Identify which cell holds the provided text, then report its (x, y) central coordinate. 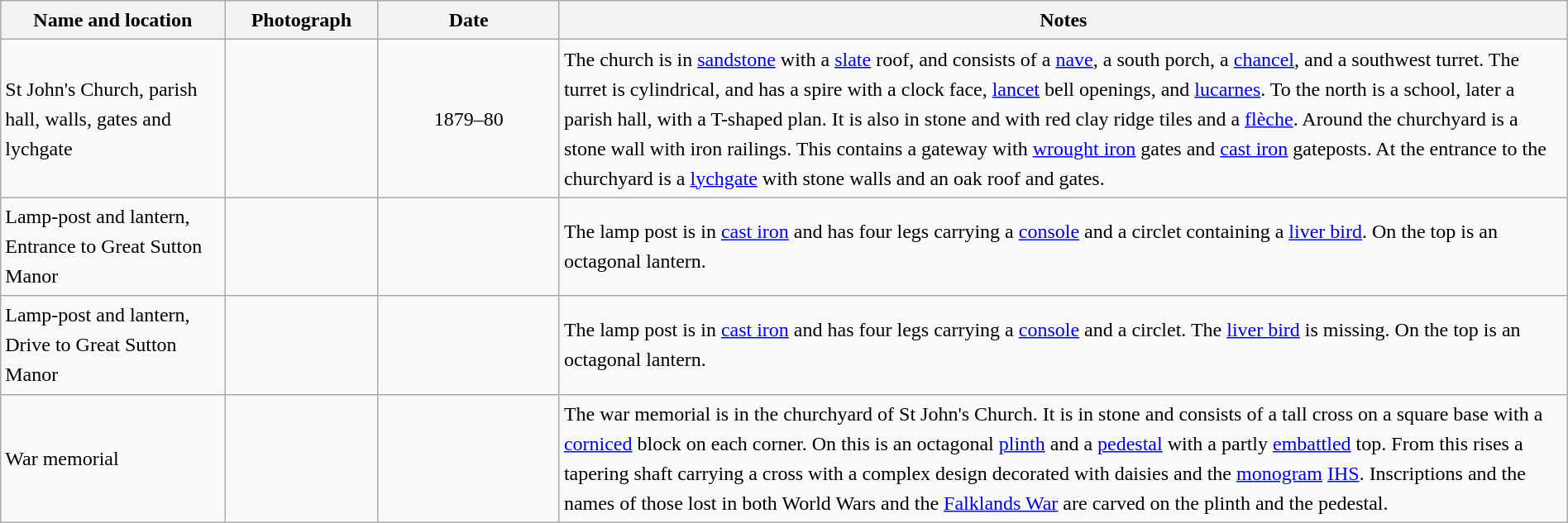
The lamp post is in cast iron and has four legs carrying a console and a circlet. The liver bird is missing. On the top is an octagonal lantern. (1064, 345)
Lamp-post and lantern,Drive to Great Sutton Manor (112, 345)
St John's Church, parish hall, walls, gates and lychgate (112, 119)
Notes (1064, 20)
The lamp post is in cast iron and has four legs carrying a console and a circlet containing a liver bird. On the top is an octagonal lantern. (1064, 246)
War memorial (112, 458)
Photograph (301, 20)
1879–80 (468, 119)
Name and location (112, 20)
Date (468, 20)
Lamp-post and lantern,Entrance to Great Sutton Manor (112, 246)
